Capture the cell that displays the provided text and extract its [x, y] central coordinate. 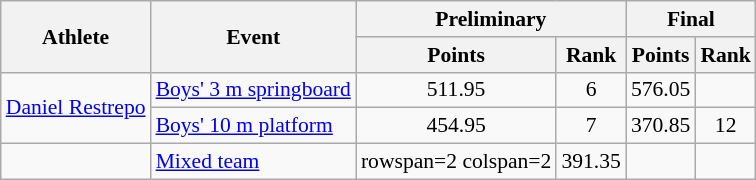
6 [590, 90]
Final [691, 19]
576.05 [660, 90]
Event [254, 36]
Boys' 3 m springboard [254, 90]
370.85 [660, 126]
7 [590, 126]
454.95 [456, 126]
511.95 [456, 90]
Daniel Restrepo [76, 108]
Preliminary [491, 19]
Boys' 10 m platform [254, 126]
rowspan=2 colspan=2 [456, 162]
Mixed team [254, 162]
Athlete [76, 36]
391.35 [590, 162]
12 [726, 126]
